For the text-containing cell, return its midpoint in (x, y) coordinate format. 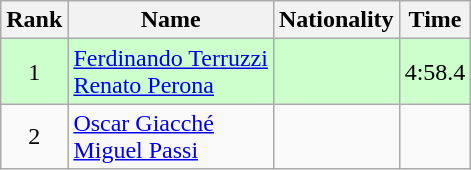
Nationality (336, 20)
4:58.4 (435, 72)
Rank (34, 20)
Ferdinando TerruzziRenato Perona (171, 72)
Time (435, 20)
1 (34, 72)
Name (171, 20)
2 (34, 136)
Oscar GiacchéMiguel Passi (171, 136)
